Identify which cell holds the provided text, then report its (x, y) central coordinate. 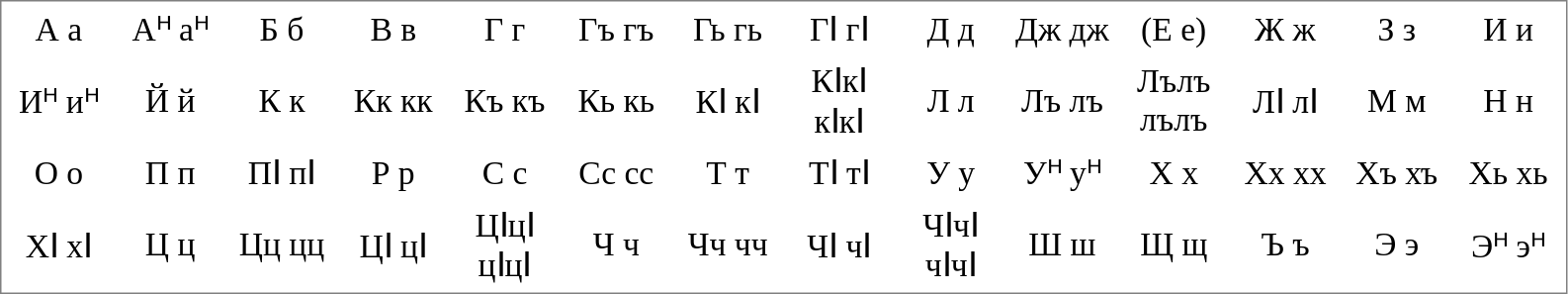
ТӀ тӀ (839, 173)
Хь хь (1509, 173)
Уᴴ уᴴ (1063, 173)
КӀкӀ кӀкӀ (839, 101)
Кь кь (616, 101)
Аᴴ аᴴ (170, 29)
Ъ ъ (1285, 245)
Къ къ (505, 101)
Д д (951, 29)
Л л (951, 101)
Г г (505, 29)
И и (1509, 29)
Н н (1509, 101)
ЧӀ чӀ (839, 245)
Цц цц (282, 245)
Э э (1397, 245)
С с (505, 173)
Хх хх (1285, 173)
ЦӀ цӀ (393, 245)
Хъ хъ (1397, 173)
Кк кк (393, 101)
Ч ч (616, 245)
В в (393, 29)
Х х (1174, 173)
ХӀ хӀ (58, 245)
Т т (728, 173)
Р р (393, 173)
К к (282, 101)
Щ щ (1174, 245)
Лълъ лълъ (1174, 101)
Б б (282, 29)
КӀ кӀ (728, 101)
ГӀ гӀ (839, 29)
П п (170, 173)
Сс сс (616, 173)
ПӀ пӀ (282, 173)
Лъ лъ (1063, 101)
ЦӀцӀ цӀцӀ (505, 245)
А а (58, 29)
Ш ш (1063, 245)
О о (58, 173)
М м (1397, 101)
У у (951, 173)
Гь гь (728, 29)
З з (1397, 29)
Иᴴ иᴴ (58, 101)
ЛӀ лӀ (1285, 101)
Ц ц (170, 245)
ЧӀчӀ чӀчӀ (951, 245)
Чч чч (728, 245)
Гъ гъ (616, 29)
(Е е) (1174, 29)
Эᴴ эᴴ (1509, 245)
Й й (170, 101)
Ж ж (1285, 29)
Дж дж (1063, 29)
